For the text-containing cell, return its midpoint in [X, Y] coordinate format. 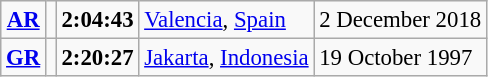
2:20:27 [98, 58]
Jakarta, Indonesia [226, 58]
2 December 2018 [400, 20]
19 October 1997 [400, 58]
2:04:43 [98, 20]
AR [24, 20]
GR [24, 58]
Valencia, Spain [226, 20]
